Detect which cell encompasses the target text, then output its [X, Y] center coordinate. 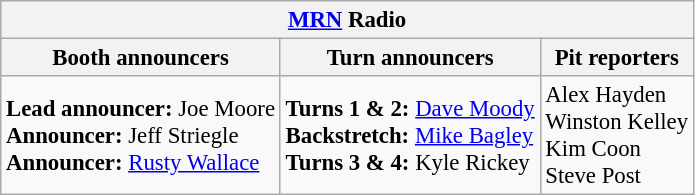
Lead announcer: Joe MooreAnnouncer: Jeff StriegleAnnouncer: Rusty Wallace [141, 136]
Alex HaydenWinston KelleyKim CoonSteve Post [616, 136]
Turn announcers [410, 58]
Booth announcers [141, 58]
MRN Radio [348, 20]
Turns 1 & 2: Dave MoodyBackstretch: Mike BagleyTurns 3 & 4: Kyle Rickey [410, 136]
Pit reporters [616, 58]
